Pinpoint the cell where the given text exists, returning its (x, y) midpoint coordinate. 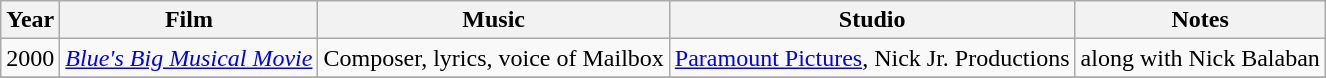
Composer, lyrics, voice of Mailbox (494, 58)
Paramount Pictures, Nick Jr. Productions (872, 58)
Film (189, 20)
along with Nick Balaban (1200, 58)
Music (494, 20)
Studio (872, 20)
Blue's Big Musical Movie (189, 58)
Notes (1200, 20)
Year (30, 20)
2000 (30, 58)
